From the cell containing the given text, extract its center point as [x, y] coordinate. 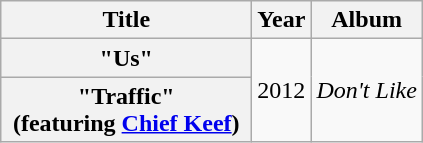
2012 [282, 90]
Album [367, 20]
"Traffic" (featuring Chief Keef) [126, 110]
Title [126, 20]
"Us" [126, 58]
Year [282, 20]
Don't Like [367, 90]
